Detect which cell encompasses the target text, then output its [x, y] center coordinate. 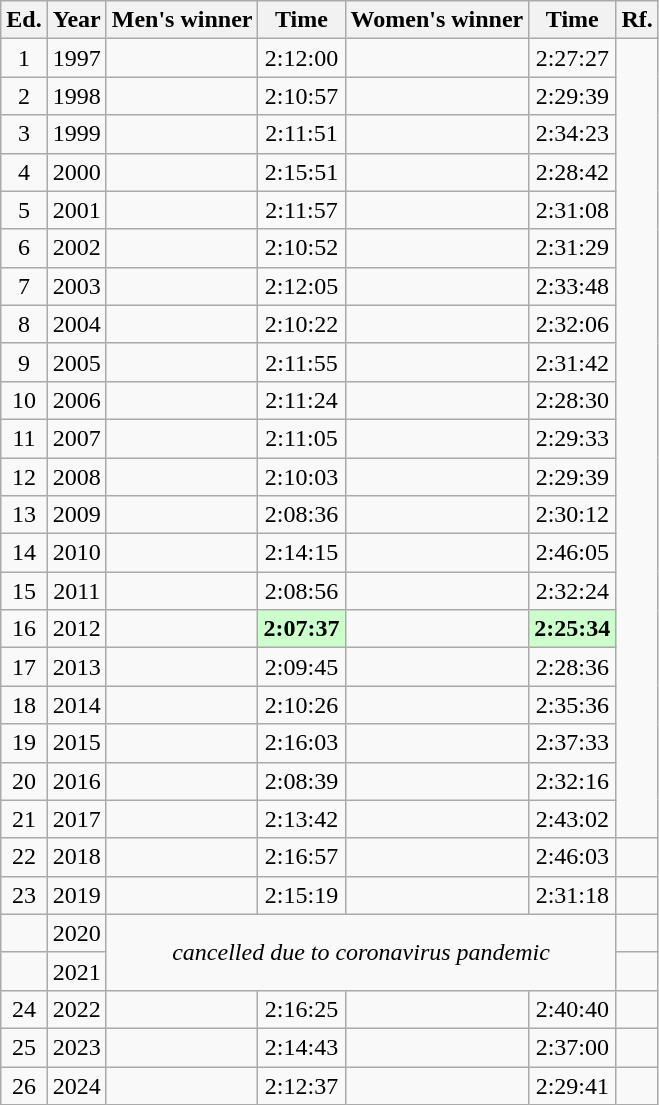
7 [24, 286]
2:46:05 [572, 553]
16 [24, 629]
2:31:08 [572, 210]
2:08:36 [302, 515]
3 [24, 134]
2:11:24 [302, 400]
2010 [76, 553]
2004 [76, 324]
2:31:18 [572, 895]
2014 [76, 705]
21 [24, 819]
8 [24, 324]
2016 [76, 781]
2022 [76, 1009]
22 [24, 857]
2017 [76, 819]
1997 [76, 58]
2:32:24 [572, 591]
2:09:45 [302, 667]
2020 [76, 933]
2:27:27 [572, 58]
2:28:36 [572, 667]
2009 [76, 515]
2008 [76, 477]
2:14:43 [302, 1047]
2:11:57 [302, 210]
Year [76, 20]
1998 [76, 96]
2:46:03 [572, 857]
4 [24, 172]
2:37:00 [572, 1047]
2:32:06 [572, 324]
2006 [76, 400]
1 [24, 58]
2011 [76, 591]
2:14:15 [302, 553]
10 [24, 400]
2:07:37 [302, 629]
13 [24, 515]
2:35:36 [572, 705]
2001 [76, 210]
2003 [76, 286]
2:12:37 [302, 1085]
2:28:30 [572, 400]
17 [24, 667]
2:11:55 [302, 362]
2:31:29 [572, 248]
2:12:00 [302, 58]
2:32:16 [572, 781]
2:11:51 [302, 134]
14 [24, 553]
1999 [76, 134]
2005 [76, 362]
2:10:26 [302, 705]
2023 [76, 1047]
2:12:05 [302, 286]
2:28:42 [572, 172]
2:10:03 [302, 477]
2:13:42 [302, 819]
12 [24, 477]
26 [24, 1085]
2:29:33 [572, 438]
11 [24, 438]
2000 [76, 172]
2:25:34 [572, 629]
2:31:42 [572, 362]
Men's winner [182, 20]
20 [24, 781]
2:34:23 [572, 134]
cancelled due to coronavirus pandemic [361, 952]
2:40:40 [572, 1009]
2:30:12 [572, 515]
18 [24, 705]
2:10:52 [302, 248]
2:10:57 [302, 96]
2:16:57 [302, 857]
2015 [76, 743]
2021 [76, 971]
2:37:33 [572, 743]
2024 [76, 1085]
24 [24, 1009]
2:16:03 [302, 743]
25 [24, 1047]
2013 [76, 667]
2:16:25 [302, 1009]
2:15:19 [302, 895]
2:08:39 [302, 781]
2012 [76, 629]
2:43:02 [572, 819]
Rf. [637, 20]
2 [24, 96]
2:15:51 [302, 172]
2:33:48 [572, 286]
2:08:56 [302, 591]
2:29:41 [572, 1085]
Ed. [24, 20]
6 [24, 248]
2:11:05 [302, 438]
19 [24, 743]
2007 [76, 438]
5 [24, 210]
15 [24, 591]
9 [24, 362]
2018 [76, 857]
2019 [76, 895]
2002 [76, 248]
23 [24, 895]
Women's winner [437, 20]
2:10:22 [302, 324]
